Provide the (x, y) coordinate of the cell's center where the given text is located.  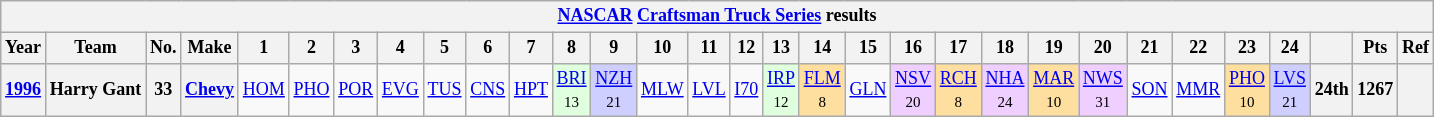
HPT (532, 90)
21 (1150, 48)
MLW (662, 90)
23 (1248, 48)
RCH8 (958, 90)
7 (532, 48)
19 (1054, 48)
3 (356, 48)
NZH21 (614, 90)
IRP12 (782, 90)
4 (401, 48)
8 (572, 48)
SON (1150, 90)
1 (264, 48)
6 (488, 48)
17 (958, 48)
12 (746, 48)
FLM8 (822, 90)
PHO (312, 90)
Ref (1416, 48)
POR (356, 90)
I70 (746, 90)
PHO10 (1248, 90)
5 (444, 48)
Make (210, 48)
22 (1198, 48)
CNS (488, 90)
24 (1290, 48)
24th (1332, 90)
MAR10 (1054, 90)
NSV20 (914, 90)
NASCAR Craftsman Truck Series results (718, 16)
14 (822, 48)
11 (709, 48)
No. (164, 48)
1267 (1376, 90)
LVS21 (1290, 90)
EVG (401, 90)
15 (868, 48)
NHA24 (1005, 90)
NWS31 (1102, 90)
BRI13 (572, 90)
2 (312, 48)
Pts (1376, 48)
Chevy (210, 90)
13 (782, 48)
Team (95, 48)
1996 (24, 90)
33 (164, 90)
GLN (868, 90)
9 (614, 48)
18 (1005, 48)
HOM (264, 90)
Year (24, 48)
10 (662, 48)
16 (914, 48)
Harry Gant (95, 90)
20 (1102, 48)
LVL (709, 90)
MMR (1198, 90)
TUS (444, 90)
